Detect which cell encompasses the target text, then output its (X, Y) center coordinate. 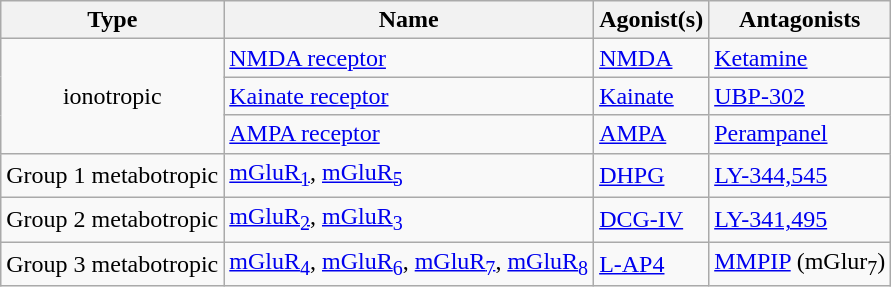
NMDA receptor (409, 58)
Antagonists (800, 20)
AMPA receptor (409, 134)
mGluR1, mGluR5 (409, 175)
Type (112, 20)
LY-344,545 (800, 175)
UBP-302 (800, 96)
DHPG (652, 175)
Agonist(s) (652, 20)
NMDA (652, 58)
mGluR4, mGluR6, mGluR7, mGluR8 (409, 264)
LY-341,495 (800, 219)
DCG-IV (652, 219)
Group 1 metabotropic (112, 175)
ionotropic (112, 96)
Kainate (652, 96)
Perampanel (800, 134)
Group 3 metabotropic (112, 264)
Group 2 metabotropic (112, 219)
Kainate receptor (409, 96)
Ketamine (800, 58)
L-AP4 (652, 264)
Name (409, 20)
mGluR2, mGluR3 (409, 219)
MMPIP (mGlur7) (800, 264)
AMPA (652, 134)
